Provide the [x, y] coordinate of the cell's center where the given text is located.  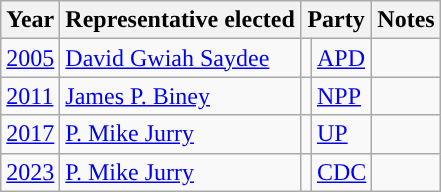
David Gwiah Saydee [180, 58]
Representative elected [180, 20]
2017 [30, 134]
2011 [30, 96]
CDC [341, 172]
APD [341, 58]
James P. Biney [180, 96]
2023 [30, 172]
2005 [30, 58]
Notes [406, 20]
Year [30, 20]
Party [336, 20]
NPP [341, 96]
UP [341, 134]
